Find where the given text appears and provide that cell's center as [X, Y] coordinate. 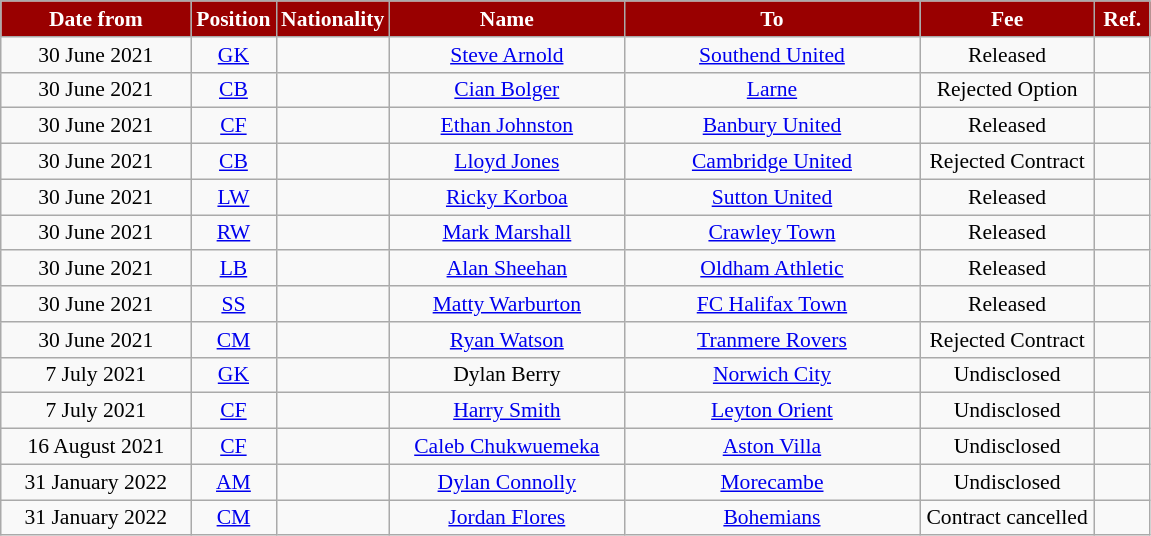
Fee [1008, 19]
Ethan Johnston [506, 126]
Leyton Orient [772, 411]
Dylan Connolly [506, 482]
Ricky Korboa [506, 197]
LW [234, 197]
Name [506, 19]
16 August 2021 [96, 447]
Dylan Berry [506, 375]
Harry Smith [506, 411]
LB [234, 269]
Tranmere Rovers [772, 340]
Date from [96, 19]
Sutton United [772, 197]
Jordan Flores [506, 518]
Caleb Chukwuemeka [506, 447]
Banbury United [772, 126]
Nationality [332, 19]
To [772, 19]
RW [234, 233]
Oldham Athletic [772, 269]
Contract cancelled [1008, 518]
Lloyd Jones [506, 162]
Ryan Watson [506, 340]
Steve Arnold [506, 55]
Crawley Town [772, 233]
Alan Sheehan [506, 269]
Southend United [772, 55]
Morecambe [772, 482]
Bohemians [772, 518]
Ref. [1122, 19]
Aston Villa [772, 447]
Norwich City [772, 375]
Cian Bolger [506, 90]
Larne [772, 90]
SS [234, 304]
Cambridge United [772, 162]
Mark Marshall [506, 233]
FC Halifax Town [772, 304]
Rejected Option [1008, 90]
Matty Warburton [506, 304]
AM [234, 482]
Position [234, 19]
